From the cell containing the given text, extract its center point as [x, y] coordinate. 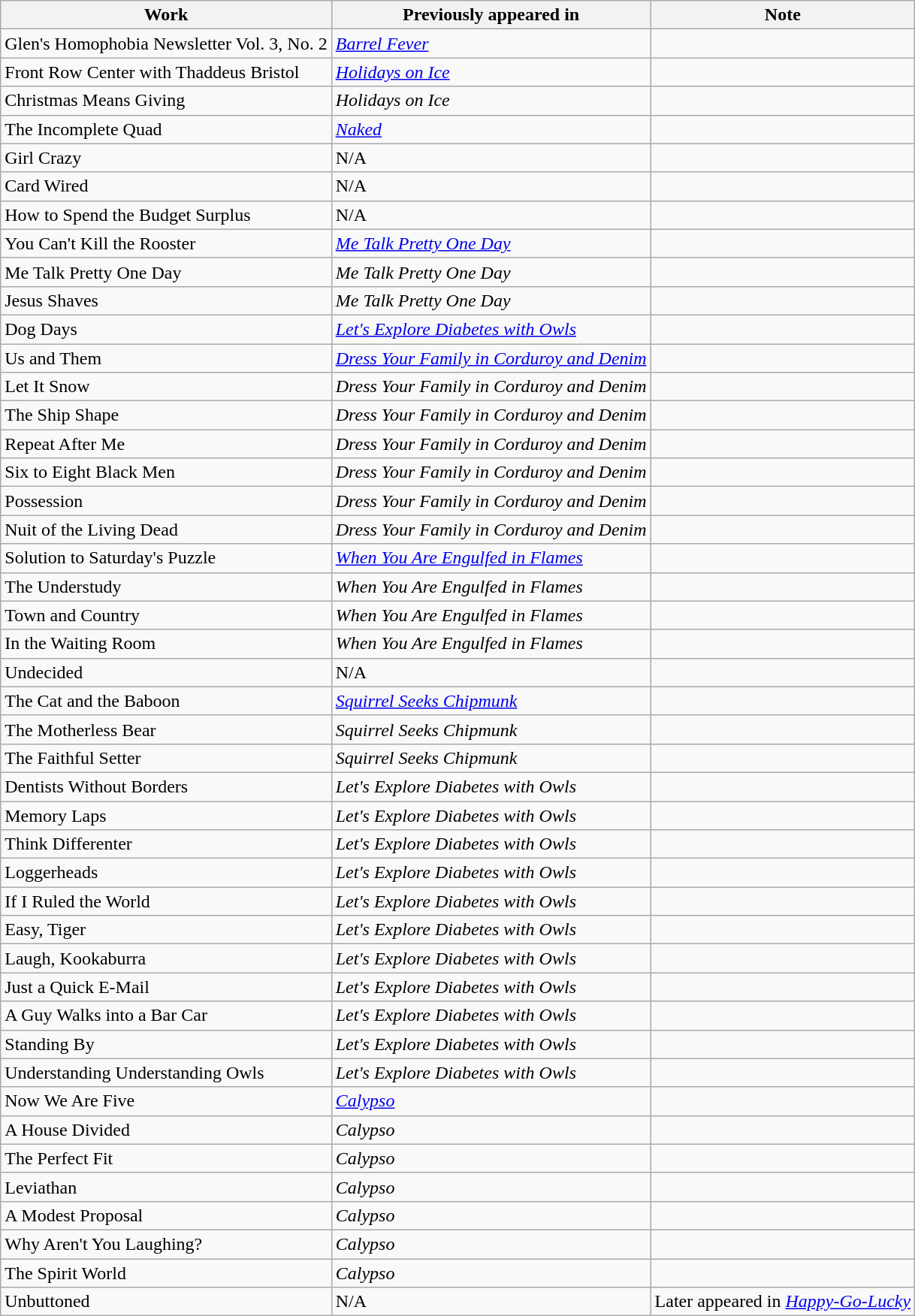
The Motherless Bear [166, 729]
Understanding Understanding Owls [166, 1073]
Laugh, Kookaburra [166, 958]
Memory Laps [166, 815]
Why Aren't You Laughing? [166, 1244]
Jesus Shaves [166, 300]
How to Spend the Budget Surplus [166, 215]
The Faithful Setter [166, 758]
Glen's Homophobia Newsletter Vol. 3, No. 2 [166, 44]
A Guy Walks into a Bar Car [166, 1016]
Solution to Saturday's Puzzle [166, 558]
Town and Country [166, 615]
The Spirit World [166, 1273]
The Cat and the Baboon [166, 701]
Possession [166, 501]
The Perfect Fit [166, 1158]
Christmas Means Giving [166, 101]
Note [783, 15]
In the Waiting Room [166, 644]
Easy, Tiger [166, 930]
Now We Are Five [166, 1101]
Just a Quick E-Mail [166, 987]
Card Wired [166, 186]
Leviathan [166, 1187]
A House Divided [166, 1130]
Dentists Without Borders [166, 786]
The Incomplete Quad [166, 129]
Undecided [166, 672]
Unbuttoned [166, 1302]
Let It Snow [166, 387]
The Ship Shape [166, 415]
Repeat After Me [166, 444]
Us and Them [166, 358]
Work [166, 15]
Barrel Fever [491, 44]
You Can't Kill the Rooster [166, 243]
Previously appeared in [491, 15]
If I Ruled the World [166, 901]
Six to Eight Black Men [166, 472]
Standing By [166, 1044]
Girl Crazy [166, 158]
A Modest Proposal [166, 1215]
The Understudy [166, 587]
Naked [491, 129]
Front Row Center with Thaddeus Bristol [166, 72]
Dog Days [166, 329]
Later appeared in Happy-Go-Lucky [783, 1302]
Loggerheads [166, 873]
Think Differenter [166, 844]
Nuit of the Living Dead [166, 530]
